For the text-containing cell, return its midpoint in (x, y) coordinate format. 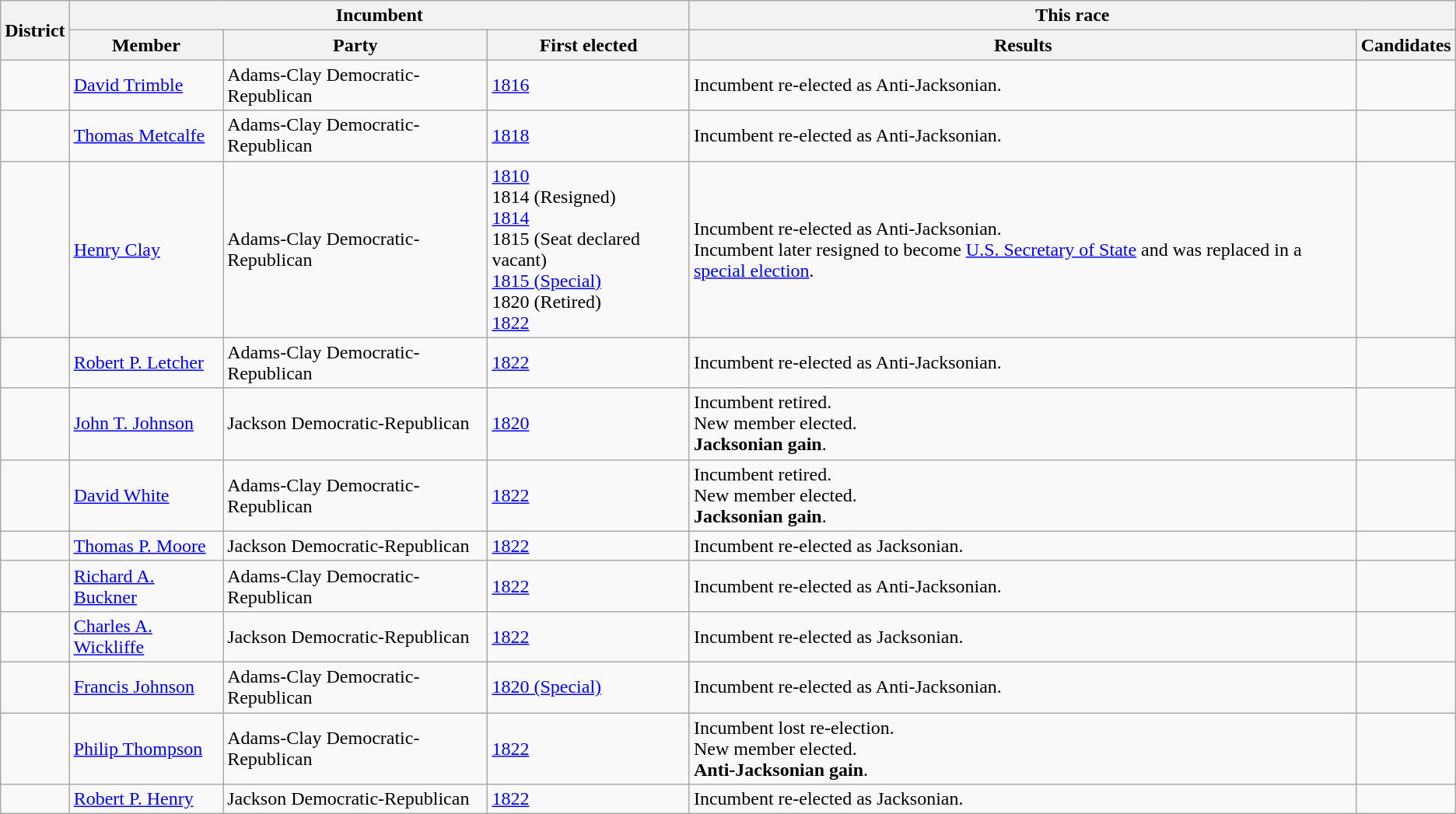
Robert P. Letcher (146, 362)
Thomas P. Moore (146, 546)
Francis Johnson (146, 687)
1820 (589, 424)
Candidates (1406, 45)
18101814 (Resigned)18141815 (Seat declared vacant)1815 (Special)1820 (Retired)1822 (589, 249)
Incumbent (380, 16)
Richard A. Buckner (146, 586)
Henry Clay (146, 249)
District (35, 30)
1816 (589, 86)
Philip Thompson (146, 748)
Charles A. Wickliffe (146, 636)
Member (146, 45)
1818 (589, 135)
1820 (Special) (589, 687)
Results (1023, 45)
John T. Johnson (146, 424)
David White (146, 495)
First elected (589, 45)
David Trimble (146, 86)
Thomas Metcalfe (146, 135)
This race (1072, 16)
Incumbent re-elected as Anti-Jacksonian.Incumbent later resigned to become U.S. Secretary of State and was replaced in a special election. (1023, 249)
Incumbent lost re-election.New member elected.Anti-Jacksonian gain. (1023, 748)
Robert P. Henry (146, 799)
Party (355, 45)
